Detect which cell encompasses the target text, then output its [X, Y] center coordinate. 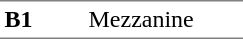
B1 [42, 20]
Mezzanine [164, 20]
